Output the [X, Y] coordinate of the center of the cell containing the given text.  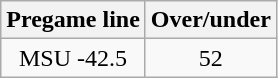
MSU -42.5 [74, 58]
52 [210, 58]
Pregame line [74, 20]
Over/under [210, 20]
